Extract the (X, Y) coordinate from the center of the cell holding the provided text.  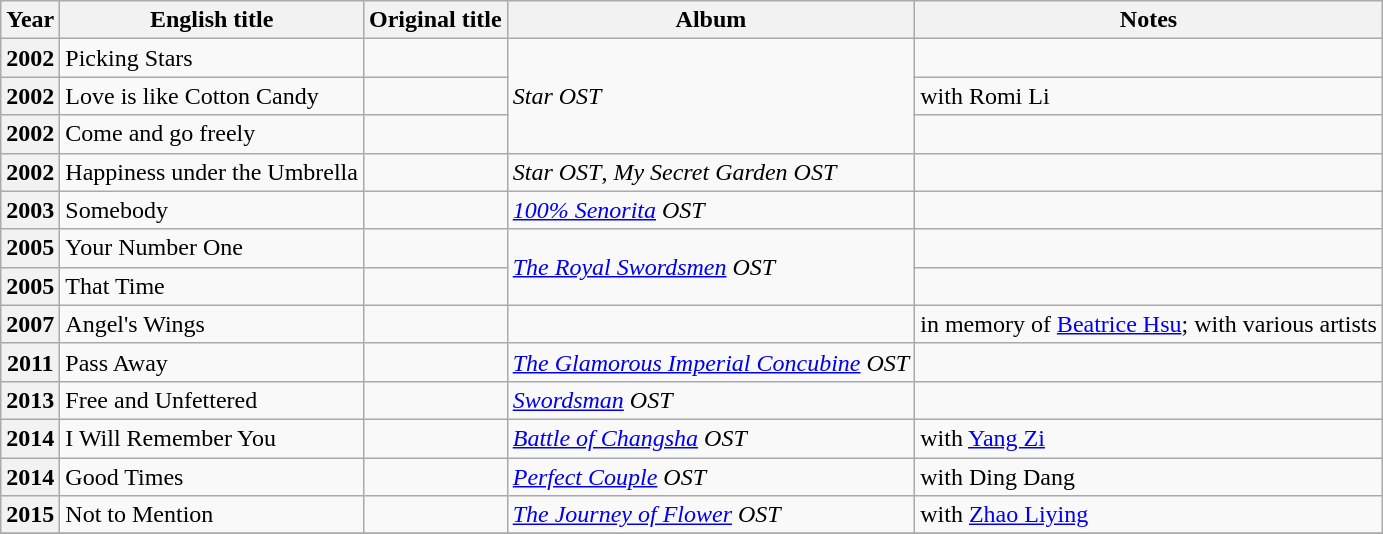
English title (212, 20)
Somebody (212, 210)
Star OST (711, 96)
100% Senorita OST (711, 210)
Happiness under the Umbrella (212, 172)
Star OST, My Secret Garden OST (711, 172)
Notes (1149, 20)
2013 (30, 400)
Come and go freely (212, 134)
in memory of Beatrice Hsu; with various artists (1149, 324)
That Time (212, 286)
Good Times (212, 477)
I Will Remember You (212, 438)
Picking Stars (212, 58)
Swordsman OST (711, 400)
Original title (435, 20)
with Zhao Liying (1149, 515)
Love is like Cotton Candy (212, 96)
Not to Mention (212, 515)
Battle of Changsha OST (711, 438)
The Journey of Flower OST (711, 515)
2003 (30, 210)
with Yang Zi (1149, 438)
Perfect Couple OST (711, 477)
with Romi Li (1149, 96)
The Royal Swordsmen OST (711, 267)
Your Number One (212, 248)
2015 (30, 515)
2011 (30, 362)
with Ding Dang (1149, 477)
The Glamorous Imperial Concubine OST (711, 362)
Pass Away (212, 362)
2007 (30, 324)
Album (711, 20)
Angel's Wings (212, 324)
Free and Unfettered (212, 400)
Year (30, 20)
